Scan for the cell matching the given text and deliver its [X, Y] coordinate at center. 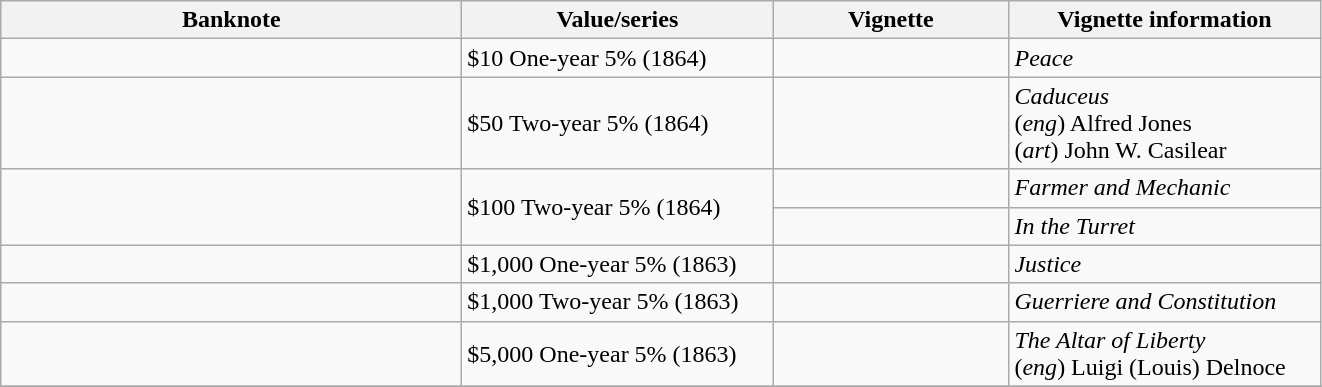
Banknote [232, 20]
Justice [1164, 264]
$50 Two-year 5% (1864) [618, 123]
$1,000 One-year 5% (1863) [618, 264]
$100 Two-year 5% (1864) [618, 207]
Peace [1164, 58]
$1,000 Two-year 5% (1863) [618, 302]
The Altar of Liberty(eng) Luigi (Louis) Delnoce [1164, 354]
Value/series [618, 20]
Farmer and Mechanic [1164, 188]
$10 One-year 5% (1864) [618, 58]
Caduceus(eng) Alfred Jones(art) John W. Casilear [1164, 123]
Vignette [891, 20]
Guerriere and Constitution [1164, 302]
$5,000 One-year 5% (1863) [618, 354]
Vignette information [1164, 20]
In the Turret [1164, 226]
